For the text-containing cell, return its midpoint in [X, Y] coordinate format. 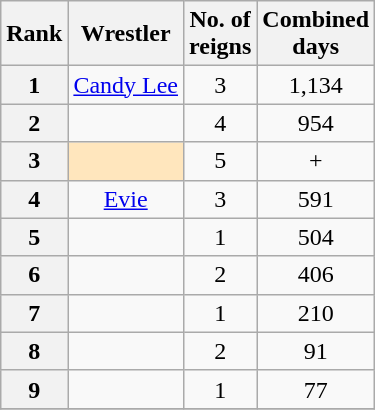
Candy Lee [126, 85]
+ [316, 161]
591 [316, 199]
954 [316, 123]
504 [316, 237]
1,134 [316, 85]
7 [34, 313]
9 [34, 389]
Evie [126, 199]
Combineddays [316, 34]
77 [316, 389]
210 [316, 313]
Rank [34, 34]
6 [34, 275]
No. ofreigns [220, 34]
8 [34, 351]
Wrestler [126, 34]
406 [316, 275]
91 [316, 351]
